Provide the [x, y] coordinate of the cell's center where the given text is located.  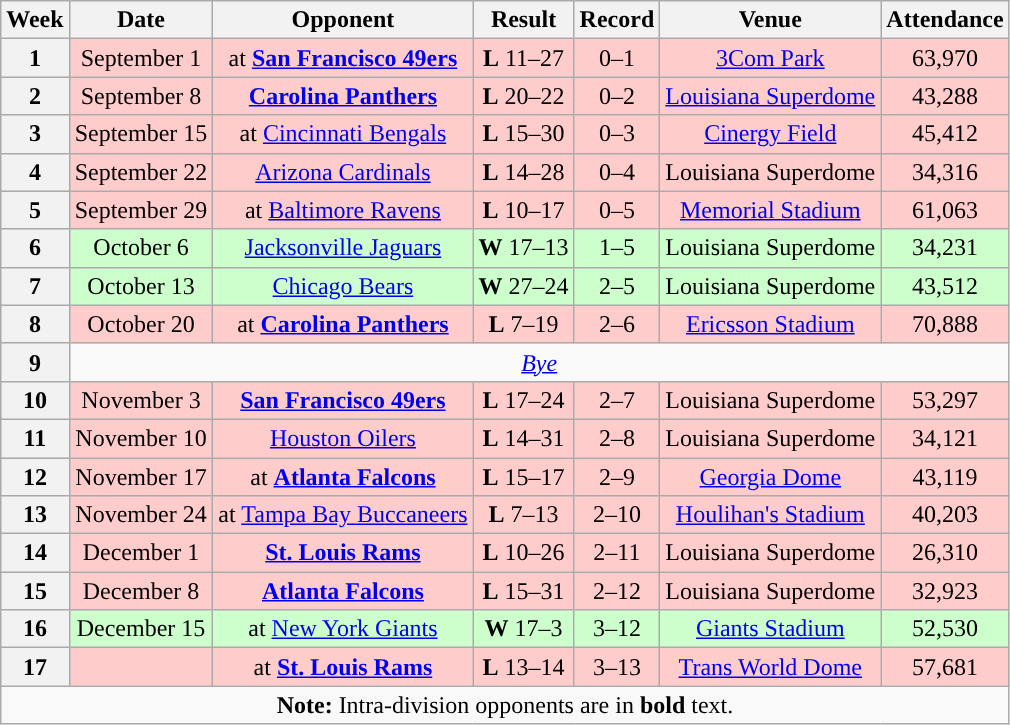
at Carolina Panthers [343, 324]
September 29 [141, 210]
4 [35, 172]
Georgia Dome [770, 477]
0–1 [617, 58]
L 11–27 [524, 58]
W 17–3 [524, 629]
2–10 [617, 515]
2–8 [617, 438]
Date [141, 20]
12 [35, 477]
Venue [770, 20]
43,288 [945, 96]
L 10–17 [524, 210]
Record [617, 20]
3 [35, 134]
at Atlanta Falcons [343, 477]
Opponent [343, 20]
1 [35, 58]
L 7–19 [524, 324]
0–2 [617, 96]
San Francisco 49ers [343, 400]
Memorial Stadium [770, 210]
W 27–24 [524, 286]
L 14–28 [524, 172]
Jacksonville Jaguars [343, 248]
0–5 [617, 210]
5 [35, 210]
Carolina Panthers [343, 96]
L 13–14 [524, 667]
September 15 [141, 134]
43,119 [945, 477]
Arizona Cardinals [343, 172]
October 20 [141, 324]
Houlihan's Stadium [770, 515]
December 8 [141, 591]
at Tampa Bay Buccaneers [343, 515]
40,203 [945, 515]
0–4 [617, 172]
53,297 [945, 400]
October 13 [141, 286]
Trans World Dome [770, 667]
L 14–31 [524, 438]
at Baltimore Ravens [343, 210]
15 [35, 591]
17 [35, 667]
Cinergy Field [770, 134]
Giants Stadium [770, 629]
L 20–22 [524, 96]
at New York Giants [343, 629]
St. Louis Rams [343, 553]
11 [35, 438]
7 [35, 286]
September 1 [141, 58]
2–7 [617, 400]
L 17–24 [524, 400]
57,681 [945, 667]
6 [35, 248]
3–12 [617, 629]
70,888 [945, 324]
December 15 [141, 629]
L 15–17 [524, 477]
2–9 [617, 477]
Houston Oilers [343, 438]
10 [35, 400]
Result [524, 20]
14 [35, 553]
34,231 [945, 248]
61,063 [945, 210]
26,310 [945, 553]
Attendance [945, 20]
L 10–26 [524, 553]
2–12 [617, 591]
8 [35, 324]
December 1 [141, 553]
at Cincinnati Bengals [343, 134]
Bye [539, 362]
Week [35, 20]
November 24 [141, 515]
52,530 [945, 629]
Chicago Bears [343, 286]
L 7–13 [524, 515]
September 8 [141, 96]
3–13 [617, 667]
November 17 [141, 477]
at San Francisco 49ers [343, 58]
13 [35, 515]
45,412 [945, 134]
2–11 [617, 553]
1–5 [617, 248]
November 3 [141, 400]
Atlanta Falcons [343, 591]
September 22 [141, 172]
0–3 [617, 134]
16 [35, 629]
L 15–30 [524, 134]
43,512 [945, 286]
October 6 [141, 248]
9 [35, 362]
L 15–31 [524, 591]
32,923 [945, 591]
34,316 [945, 172]
2–6 [617, 324]
3Com Park [770, 58]
Ericsson Stadium [770, 324]
November 10 [141, 438]
2–5 [617, 286]
34,121 [945, 438]
2 [35, 96]
Note: Intra-division opponents are in bold text. [505, 705]
at St. Louis Rams [343, 667]
W 17–13 [524, 248]
63,970 [945, 58]
